Detect which cell encompasses the target text, then output its [X, Y] center coordinate. 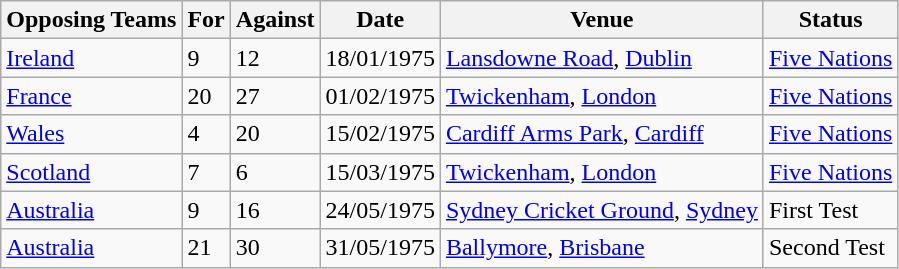
27 [275, 96]
18/01/1975 [380, 58]
Ballymore, Brisbane [602, 248]
12 [275, 58]
For [206, 20]
Against [275, 20]
France [92, 96]
15/03/1975 [380, 172]
First Test [830, 210]
30 [275, 248]
Scotland [92, 172]
Second Test [830, 248]
01/02/1975 [380, 96]
16 [275, 210]
Opposing Teams [92, 20]
4 [206, 134]
Sydney Cricket Ground, Sydney [602, 210]
Cardiff Arms Park, Cardiff [602, 134]
Venue [602, 20]
21 [206, 248]
Lansdowne Road, Dublin [602, 58]
24/05/1975 [380, 210]
Date [380, 20]
Wales [92, 134]
31/05/1975 [380, 248]
Status [830, 20]
7 [206, 172]
6 [275, 172]
Ireland [92, 58]
15/02/1975 [380, 134]
